From the cell containing the given text, extract its center point as [x, y] coordinate. 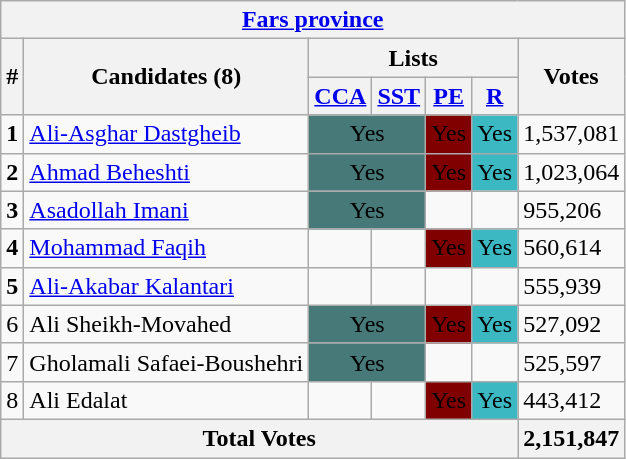
Asadollah Imani [166, 210]
6 [12, 324]
Votes [572, 77]
Total Votes [260, 438]
3 [12, 210]
2 [12, 172]
Ali-Akabar Kalantari [166, 286]
PE [449, 96]
555,939 [572, 286]
Ali-Asghar Dastgheib [166, 134]
1 [12, 134]
527,092 [572, 324]
CCA [340, 96]
Candidates (8) [166, 77]
560,614 [572, 248]
2,151,847 [572, 438]
Mohammad Faqih [166, 248]
# [12, 77]
955,206 [572, 210]
1,023,064 [572, 172]
SST [399, 96]
R [495, 96]
5 [12, 286]
Gholamali Safaei-Boushehri [166, 362]
Ahmad Beheshti [166, 172]
4 [12, 248]
Lists [414, 58]
Fars province [313, 20]
1,537,081 [572, 134]
Ali Edalat [166, 400]
Ali Sheikh-Movahed [166, 324]
7 [12, 362]
443,412 [572, 400]
525,597 [572, 362]
8 [12, 400]
